For the text-containing cell, return its midpoint in (x, y) coordinate format. 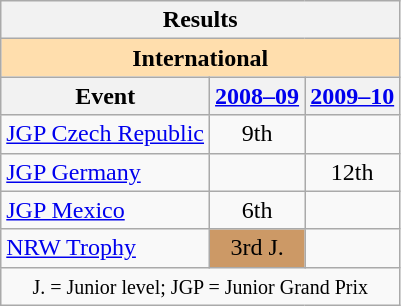
12th (352, 172)
2008–09 (258, 96)
International (200, 58)
J. = Junior level; JGP = Junior Grand Prix (200, 286)
2009–10 (352, 96)
6th (258, 210)
JGP Germany (106, 172)
Results (200, 20)
JGP Czech Republic (106, 134)
3rd J. (258, 248)
NRW Trophy (106, 248)
JGP Mexico (106, 210)
Event (106, 96)
9th (258, 134)
